Capture the cell that displays the provided text and extract its [X, Y] central coordinate. 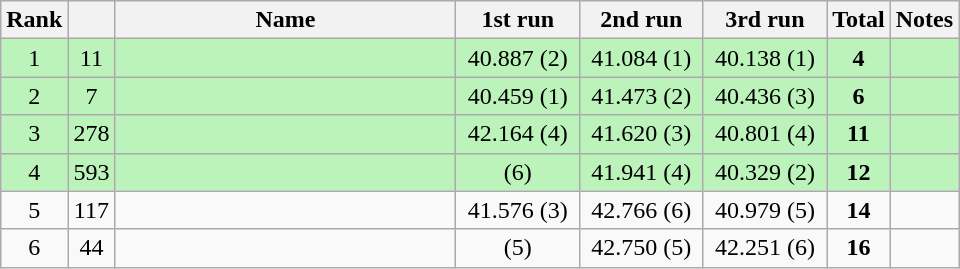
40.329 (2) [765, 172]
Notes [924, 20]
42.750 (5) [642, 248]
41.576 (3) [518, 210]
42.251 (6) [765, 248]
14 [859, 210]
593 [92, 172]
40.138 (1) [765, 58]
2nd run [642, 20]
7 [92, 96]
1 [34, 58]
(6) [518, 172]
41.620 (3) [642, 134]
Total [859, 20]
278 [92, 134]
5 [34, 210]
3rd run [765, 20]
41.941 (4) [642, 172]
3 [34, 134]
16 [859, 248]
1st run [518, 20]
41.084 (1) [642, 58]
40.459 (1) [518, 96]
41.473 (2) [642, 96]
40.887 (2) [518, 58]
40.801 (4) [765, 134]
44 [92, 248]
12 [859, 172]
42.164 (4) [518, 134]
2 [34, 96]
(5) [518, 248]
40.979 (5) [765, 210]
42.766 (6) [642, 210]
117 [92, 210]
Rank [34, 20]
Name [286, 20]
40.436 (3) [765, 96]
